Capture the cell that displays the provided text and extract its (x, y) central coordinate. 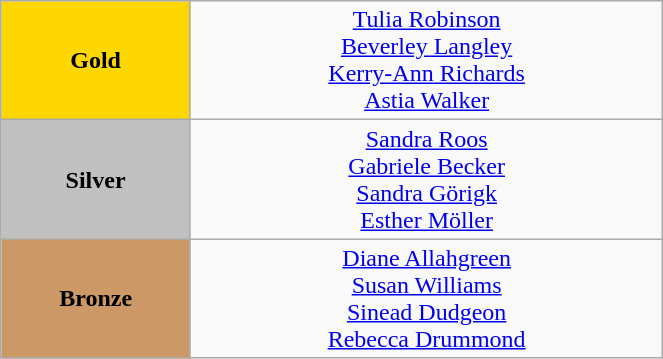
Tulia RobinsonBeverley LangleyKerry-Ann RichardsAstia Walker (426, 60)
Gold (96, 60)
Diane AllahgreenSusan WilliamsSinead DudgeonRebecca Drummond (426, 298)
Sandra RoosGabriele BeckerSandra GörigkEsther Möller (426, 180)
Silver (96, 180)
Bronze (96, 298)
